Return the [x, y] coordinate for the center point of the cell that contains the specified text.  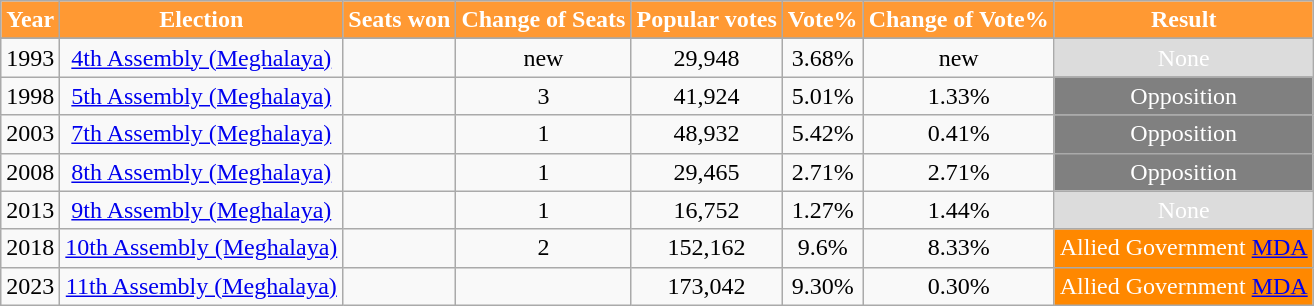
0.41% [958, 134]
2 [544, 248]
5th Assembly (Meghalaya) [202, 96]
Change of Vote% [958, 20]
173,042 [706, 286]
Result [1184, 20]
1.44% [958, 210]
48,932 [706, 134]
1.33% [958, 96]
Change of Seats [544, 20]
5.42% [822, 134]
5.01% [822, 96]
1.27% [822, 210]
41,924 [706, 96]
9.30% [822, 286]
1998 [30, 96]
11th Assembly (Meghalaya) [202, 286]
1993 [30, 58]
Vote% [822, 20]
3 [544, 96]
Seats won [400, 20]
Popular votes [706, 20]
2008 [30, 172]
2013 [30, 210]
Year [30, 20]
7th Assembly (Meghalaya) [202, 134]
0.30% [958, 286]
29,465 [706, 172]
8.33% [958, 248]
152,162 [706, 248]
2018 [30, 248]
Election [202, 20]
10th Assembly (Meghalaya) [202, 248]
9th Assembly (Meghalaya) [202, 210]
4th Assembly (Meghalaya) [202, 58]
3.68% [822, 58]
2023 [30, 286]
16,752 [706, 210]
8th Assembly (Meghalaya) [202, 172]
9.6% [822, 248]
2003 [30, 134]
29,948 [706, 58]
